Provide the [X, Y] coordinate of the cell's center where the given text is located.  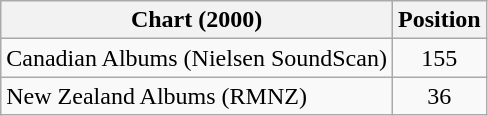
Chart (2000) [197, 20]
New Zealand Albums (RMNZ) [197, 96]
Position [439, 20]
155 [439, 58]
Canadian Albums (Nielsen SoundScan) [197, 58]
36 [439, 96]
